Scan for the cell matching the given text and deliver its [X, Y] coordinate at center. 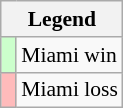
Miami win [70, 55]
Legend [62, 19]
Miami loss [70, 90]
